Provide the (X, Y) coordinate of the cell's center where the given text is located.  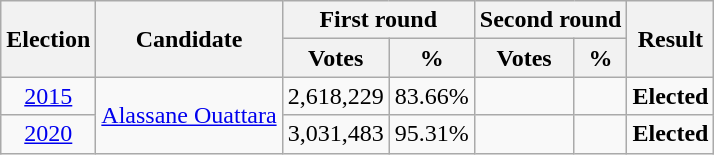
Result (670, 39)
Alassane Ouattara (189, 115)
First round (378, 20)
95.31% (432, 134)
Candidate (189, 39)
3,031,483 (336, 134)
83.66% (432, 96)
Second round (550, 20)
2,618,229 (336, 96)
2015 (48, 96)
2020 (48, 134)
Election (48, 39)
